Capture the cell that displays the provided text and extract its (x, y) central coordinate. 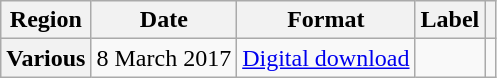
Region (46, 20)
Format (326, 20)
Label (450, 20)
Date (164, 20)
Various (46, 58)
8 March 2017 (164, 58)
Digital download (326, 58)
